Capture the cell that displays the provided text and extract its (x, y) central coordinate. 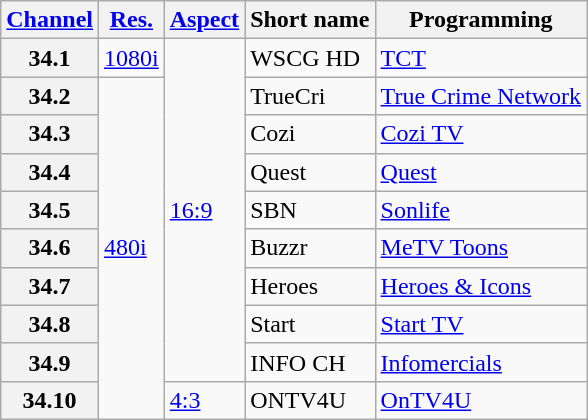
34.1 (50, 58)
34.5 (50, 210)
Res. (132, 20)
34.2 (50, 96)
16:9 (204, 210)
4:3 (204, 400)
Start (310, 324)
WSCG HD (310, 58)
34.4 (50, 172)
480i (132, 248)
34.10 (50, 400)
Cozi (310, 134)
INFO CH (310, 362)
Heroes & Icons (481, 286)
34.3 (50, 134)
TrueCri (310, 96)
SBN (310, 210)
Short name (310, 20)
34.7 (50, 286)
TCT (481, 58)
Start TV (481, 324)
Cozi TV (481, 134)
Programming (481, 20)
Infomercials (481, 362)
Buzzr (310, 248)
Heroes (310, 286)
34.8 (50, 324)
34.9 (50, 362)
OnTV4U (481, 400)
Aspect (204, 20)
Sonlife (481, 210)
ONTV4U (310, 400)
1080i (132, 58)
MeTV Toons (481, 248)
34.6 (50, 248)
True Crime Network (481, 96)
Channel (50, 20)
